Identify which cell holds the provided text, then report its (x, y) central coordinate. 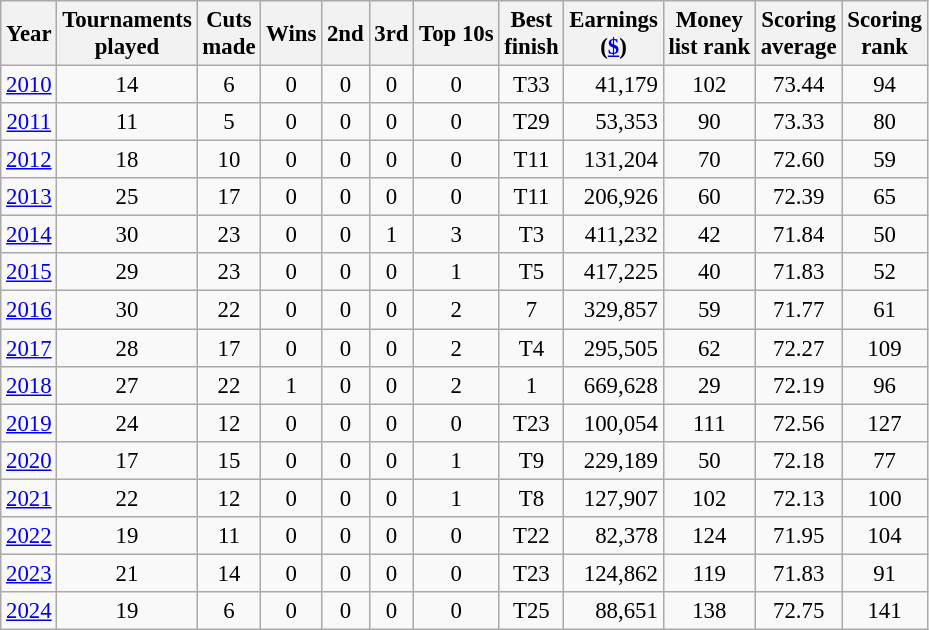
2nd (346, 34)
Tournaments played (127, 34)
91 (884, 573)
94 (884, 85)
53,353 (614, 122)
27 (127, 385)
111 (709, 423)
411,232 (614, 235)
72.39 (798, 197)
72.27 (798, 348)
42 (709, 235)
25 (127, 197)
100,054 (614, 423)
7 (532, 310)
40 (709, 273)
21 (127, 573)
15 (229, 460)
70 (709, 160)
138 (709, 611)
73.33 (798, 122)
72.56 (798, 423)
124,862 (614, 573)
T29 (532, 122)
2015 (29, 273)
80 (884, 122)
72.13 (798, 498)
2024 (29, 611)
96 (884, 385)
2010 (29, 85)
2018 (29, 385)
2019 (29, 423)
5 (229, 122)
329,857 (614, 310)
295,505 (614, 348)
62 (709, 348)
2017 (29, 348)
127,907 (614, 498)
72.19 (798, 385)
2011 (29, 122)
Wins (292, 34)
Money list rank (709, 34)
61 (884, 310)
2022 (29, 536)
109 (884, 348)
77 (884, 460)
10 (229, 160)
Best finish (532, 34)
T25 (532, 611)
52 (884, 273)
2021 (29, 498)
65 (884, 197)
2023 (29, 573)
Cuts made (229, 34)
3 (456, 235)
T4 (532, 348)
3rd (392, 34)
Top 10s (456, 34)
104 (884, 536)
229,189 (614, 460)
Scoringrank (884, 34)
Year (29, 34)
71.84 (798, 235)
82,378 (614, 536)
Scoring average (798, 34)
88,651 (614, 611)
2012 (29, 160)
T5 (532, 273)
41,179 (614, 85)
T33 (532, 85)
100 (884, 498)
124 (709, 536)
Earnings($) (614, 34)
71.95 (798, 536)
141 (884, 611)
18 (127, 160)
71.77 (798, 310)
206,926 (614, 197)
72.60 (798, 160)
T3 (532, 235)
T8 (532, 498)
24 (127, 423)
T22 (532, 536)
127 (884, 423)
2014 (29, 235)
417,225 (614, 273)
60 (709, 197)
2020 (29, 460)
131,204 (614, 160)
2013 (29, 197)
669,628 (614, 385)
2016 (29, 310)
73.44 (798, 85)
119 (709, 573)
90 (709, 122)
T9 (532, 460)
72.18 (798, 460)
72.75 (798, 611)
28 (127, 348)
